Detect which cell encompasses the target text, then output its (X, Y) center coordinate. 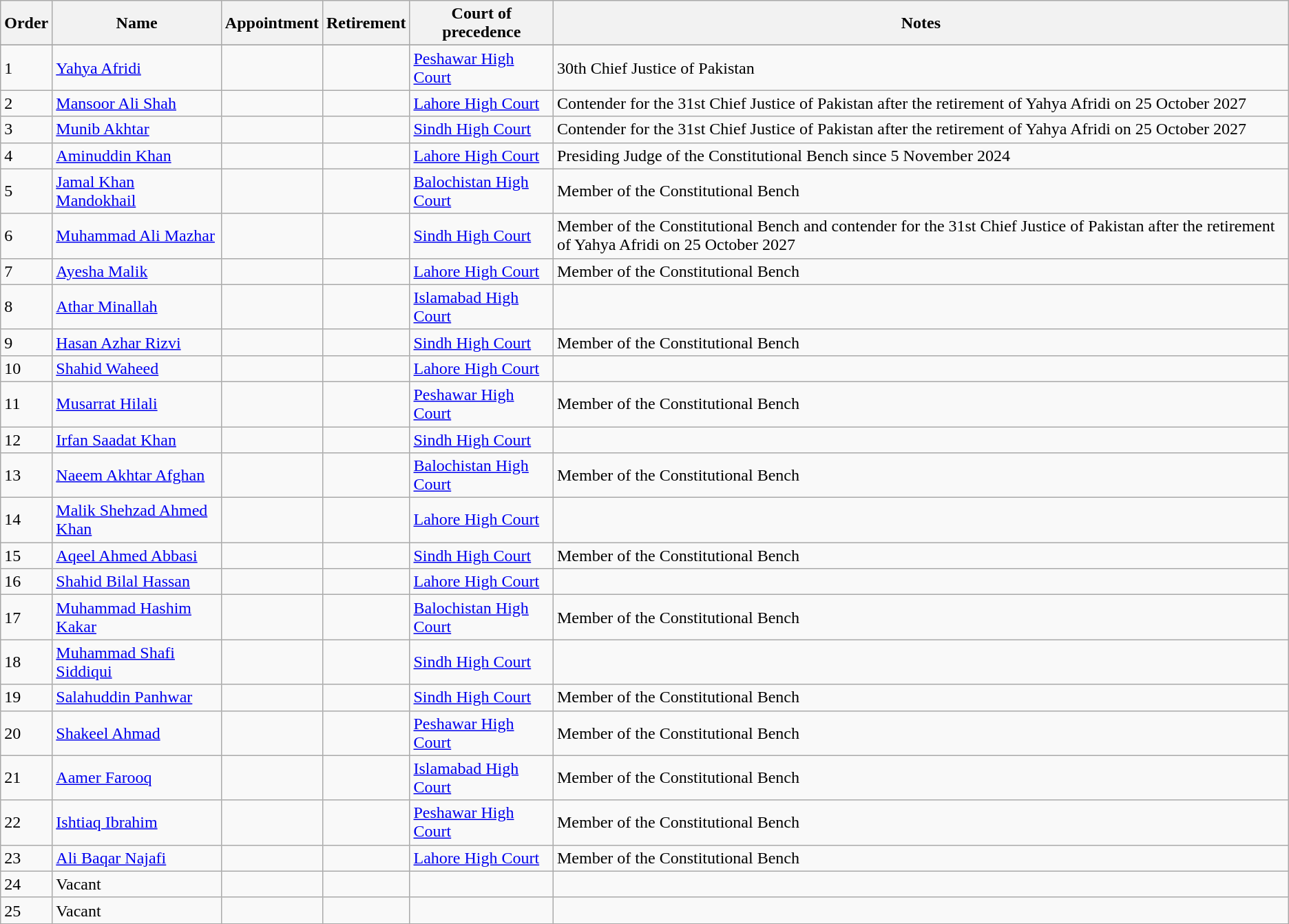
Appointment (271, 23)
10 (26, 368)
8 (26, 307)
Ishtiaq Ibrahim (137, 822)
Ayesha Malik (137, 271)
15 (26, 556)
5 (26, 191)
Muhammad Ali Mazhar (137, 235)
Salahuddin Panhwar (137, 697)
Yahya Afridi (137, 67)
1 (26, 67)
23 (26, 858)
21 (26, 778)
14 (26, 521)
3 (26, 129)
Aamer Farooq (137, 778)
4 (26, 156)
30th Chief Justice of Pakistan (921, 67)
2 (26, 103)
18 (26, 662)
Jamal Khan Mandokhail (137, 191)
Name (137, 23)
Presiding Judge of the Constitutional Bench since 5 November 2024 (921, 156)
20 (26, 733)
Mansoor Ali Shah (137, 103)
Shahid Waheed (137, 368)
17 (26, 617)
Retirement (366, 23)
Irfan Saadat Khan (137, 440)
24 (26, 884)
Member of the Constitutional Bench and contender for the 31st Chief Justice of Pakistan after the retirement of Yahya Afridi on 25 October 2027 (921, 235)
Musarrat Hilali (137, 403)
Athar Minallah (137, 307)
25 (26, 910)
19 (26, 697)
Naeem Akhtar Afghan (137, 475)
7 (26, 271)
Shahid Bilal Hassan (137, 582)
Order (26, 23)
16 (26, 582)
Aminuddin Khan (137, 156)
11 (26, 403)
Notes (921, 23)
Ali Baqar Najafi (137, 858)
Court of precedence (481, 23)
13 (26, 475)
Malik Shehzad Ahmed Khan (137, 521)
Muhammad Shafi Siddiqui (137, 662)
12 (26, 440)
Hasan Azhar Rizvi (137, 342)
Muhammad Hashim Kakar (137, 617)
6 (26, 235)
22 (26, 822)
9 (26, 342)
Aqeel Ahmed Abbasi (137, 556)
Shakeel Ahmad (137, 733)
Munib Akhtar (137, 129)
